Detect which cell encompasses the target text, then output its (x, y) center coordinate. 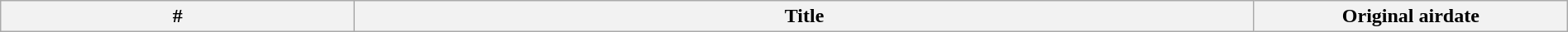
Original airdate (1411, 16)
Title (805, 16)
# (178, 16)
